For the text-containing cell, return its midpoint in (x, y) coordinate format. 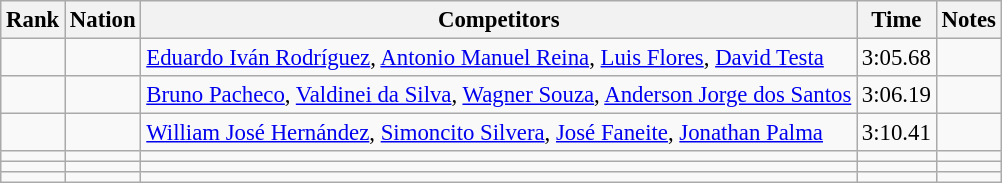
Time (897, 20)
Notes (968, 20)
3:06.19 (897, 95)
3:10.41 (897, 133)
William José Hernández, Simoncito Silvera, José Faneite, Jonathan Palma (499, 133)
3:05.68 (897, 58)
Bruno Pacheco, Valdinei da Silva, Wagner Souza, Anderson Jorge dos Santos (499, 95)
Nation (103, 20)
Eduardo Iván Rodríguez, Antonio Manuel Reina, Luis Flores, David Testa (499, 58)
Competitors (499, 20)
Rank (33, 20)
